From the cell containing the given text, extract its center point as [x, y] coordinate. 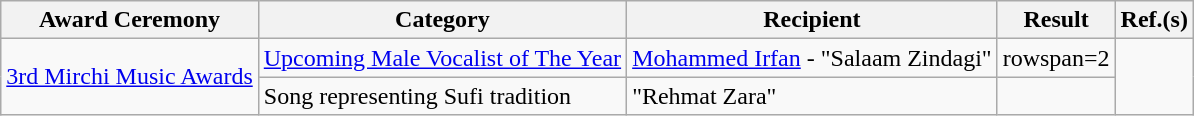
Upcoming Male Vocalist of The Year [442, 58]
Song representing Sufi tradition [442, 96]
Recipient [812, 20]
Category [442, 20]
Result [1056, 20]
Mohammed Irfan - "Salaam Zindagi" [812, 58]
rowspan=2 [1056, 58]
"Rehmat Zara" [812, 96]
Ref.(s) [1154, 20]
3rd Mirchi Music Awards [130, 77]
Award Ceremony [130, 20]
